Return the (x, y) coordinate for the center point of the cell that contains the specified text.  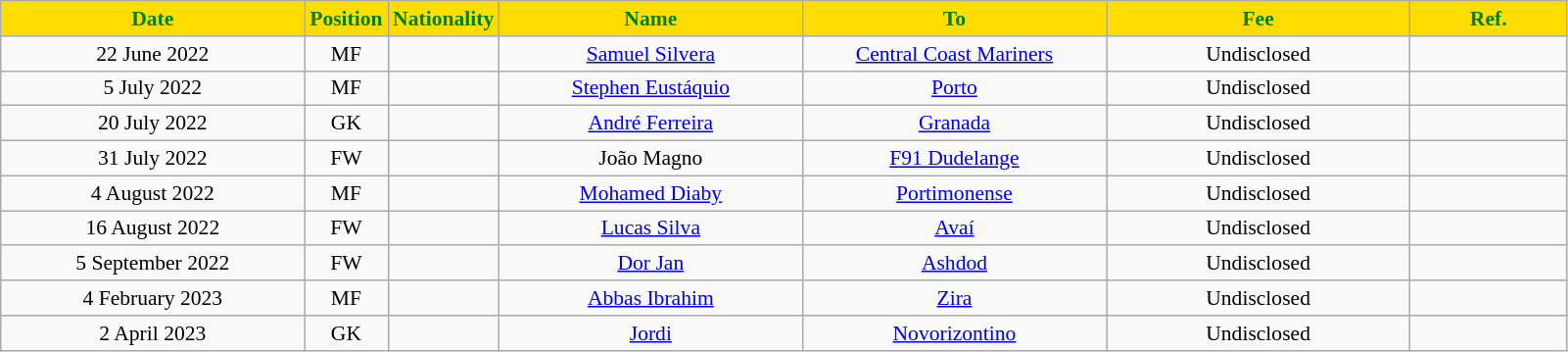
Stephen Eustáquio (650, 88)
Porto (954, 88)
Samuel Silvera (650, 54)
To (954, 19)
Ashdod (954, 264)
5 September 2022 (153, 264)
Zira (954, 298)
Lucas Silva (650, 228)
Nationality (443, 19)
2 April 2023 (153, 333)
4 August 2022 (153, 193)
F91 Dudelange (954, 159)
Position (347, 19)
20 July 2022 (153, 124)
Portimonense (954, 193)
16 August 2022 (153, 228)
Ref. (1489, 19)
Mohamed Diaby (650, 193)
4 February 2023 (153, 298)
Abbas Ibrahim (650, 298)
Fee (1259, 19)
Central Coast Mariners (954, 54)
Dor Jan (650, 264)
Novorizontino (954, 333)
Date (153, 19)
Name (650, 19)
Jordi (650, 333)
André Ferreira (650, 124)
Granada (954, 124)
Avaí (954, 228)
João Magno (650, 159)
5 July 2022 (153, 88)
22 June 2022 (153, 54)
31 July 2022 (153, 159)
